Find where the given text appears and provide that cell's center as (X, Y) coordinate. 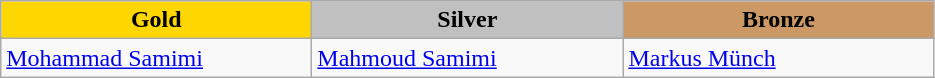
Markus Münch (778, 58)
Bronze (778, 20)
Mohammad Samimi (156, 58)
Silver (468, 20)
Mahmoud Samimi (468, 58)
Gold (156, 20)
